Detect which cell encompasses the target text, then output its (x, y) center coordinate. 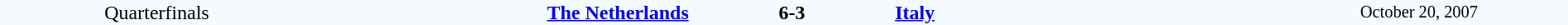
October 20, 2007 (1419, 12)
Quarterfinals (157, 12)
The Netherlands (501, 12)
Italy (1082, 12)
6-3 (791, 12)
